Capture the cell that displays the provided text and extract its (x, y) central coordinate. 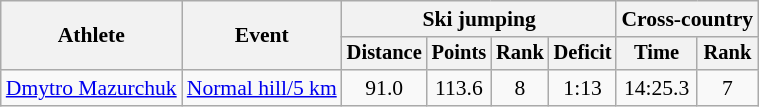
Ski jumping (480, 19)
7 (728, 88)
8 (520, 88)
Dmytro Mazurchuk (92, 88)
Event (262, 36)
Cross-country (687, 19)
Points (459, 54)
113.6 (459, 88)
14:25.3 (656, 88)
91.0 (384, 88)
1:13 (583, 88)
Normal hill/5 km (262, 88)
Distance (384, 54)
Deficit (583, 54)
Athlete (92, 36)
Time (656, 54)
